Locate the cell with the specified text and output its [x, y] center coordinate. 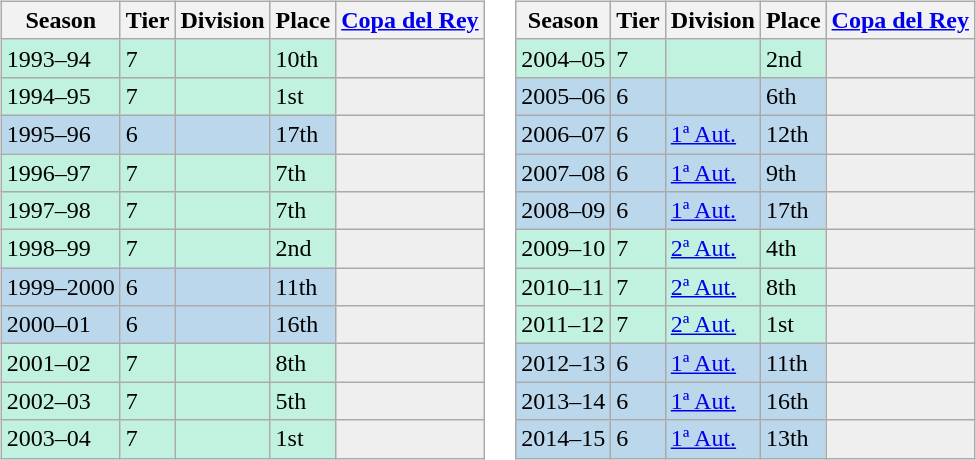
2003–04 [60, 439]
1996–97 [60, 173]
2002–03 [60, 401]
1994–95 [60, 96]
2004–05 [564, 58]
1995–96 [60, 134]
9th [793, 173]
2006–07 [564, 134]
6th [793, 96]
2014–15 [564, 439]
2011–12 [564, 325]
13th [793, 439]
12th [793, 134]
5th [303, 401]
4th [793, 249]
2001–02 [60, 363]
2008–09 [564, 211]
1998–99 [60, 249]
2005–06 [564, 96]
2000–01 [60, 325]
1993–94 [60, 58]
1997–98 [60, 211]
2009–10 [564, 249]
2010–11 [564, 287]
2013–14 [564, 401]
2007–08 [564, 173]
2012–13 [564, 363]
1999–2000 [60, 287]
10th [303, 58]
